Search for the cell housing the specified text and yield its (x, y) center coordinate. 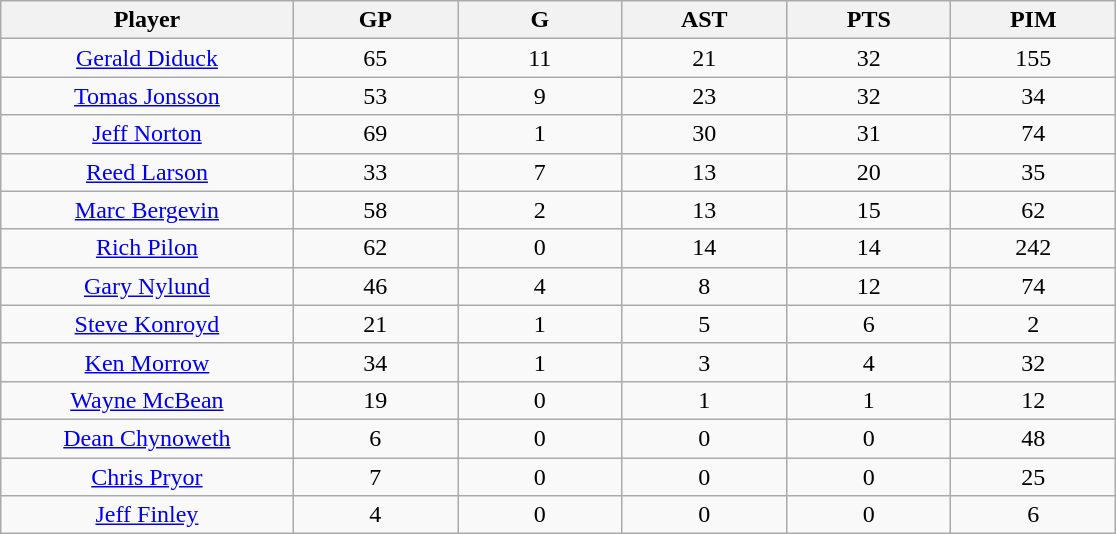
PIM (1034, 20)
Dean Chynoweth (147, 438)
Player (147, 20)
Wayne McBean (147, 400)
PTS (869, 20)
25 (1034, 477)
19 (375, 400)
65 (375, 58)
GP (375, 20)
242 (1034, 248)
Jeff Norton (147, 134)
69 (375, 134)
11 (540, 58)
Jeff Finley (147, 515)
Steve Konroyd (147, 324)
31 (869, 134)
20 (869, 172)
3 (704, 362)
Chris Pryor (147, 477)
Ken Morrow (147, 362)
30 (704, 134)
Gerald Diduck (147, 58)
35 (1034, 172)
33 (375, 172)
AST (704, 20)
15 (869, 210)
G (540, 20)
58 (375, 210)
Tomas Jonsson (147, 96)
155 (1034, 58)
Marc Bergevin (147, 210)
9 (540, 96)
Gary Nylund (147, 286)
5 (704, 324)
48 (1034, 438)
Reed Larson (147, 172)
46 (375, 286)
Rich Pilon (147, 248)
8 (704, 286)
53 (375, 96)
23 (704, 96)
